Pinpoint the cell where the given text exists, returning its (x, y) midpoint coordinate. 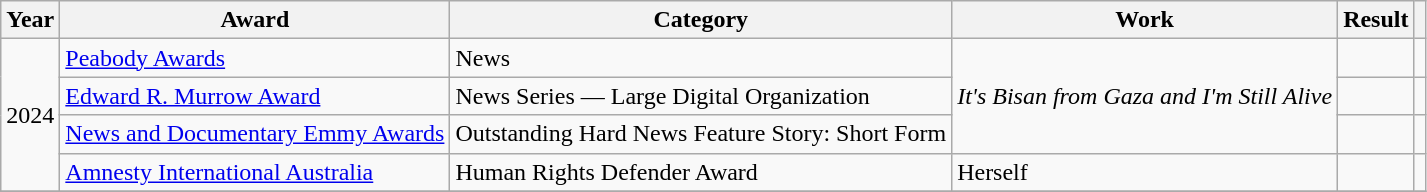
Human Rights Defender Award (701, 172)
News Series — Large Digital Organization (701, 96)
Award (255, 20)
Outstanding Hard News Feature Story: Short Form (701, 134)
Amnesty International Australia (255, 172)
News and Documentary Emmy Awards (255, 134)
Result (1376, 20)
Peabody Awards (255, 58)
2024 (30, 115)
Work (1145, 20)
It's Bisan from Gaza and I'm Still Alive (1145, 96)
Edward R. Murrow Award (255, 96)
News (701, 58)
Herself (1145, 172)
Category (701, 20)
Year (30, 20)
